Search for the cell housing the specified text and yield its (x, y) center coordinate. 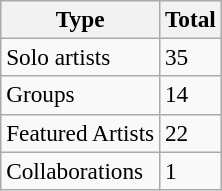
Total (191, 19)
Solo artists (80, 57)
Collaborations (80, 170)
Featured Artists (80, 133)
Type (80, 19)
Groups (80, 95)
14 (191, 95)
35 (191, 57)
1 (191, 170)
22 (191, 133)
